From the cell containing the given text, extract its center point as (X, Y) coordinate. 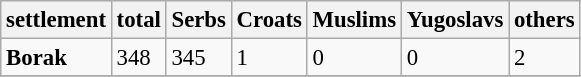
2 (544, 58)
Muslims (354, 20)
1 (269, 58)
total (138, 20)
Yugoslavs (454, 20)
348 (138, 58)
Borak (56, 58)
Croats (269, 20)
settlement (56, 20)
Serbs (198, 20)
345 (198, 58)
others (544, 20)
